Locate the cell with the specified text and output its [x, y] center coordinate. 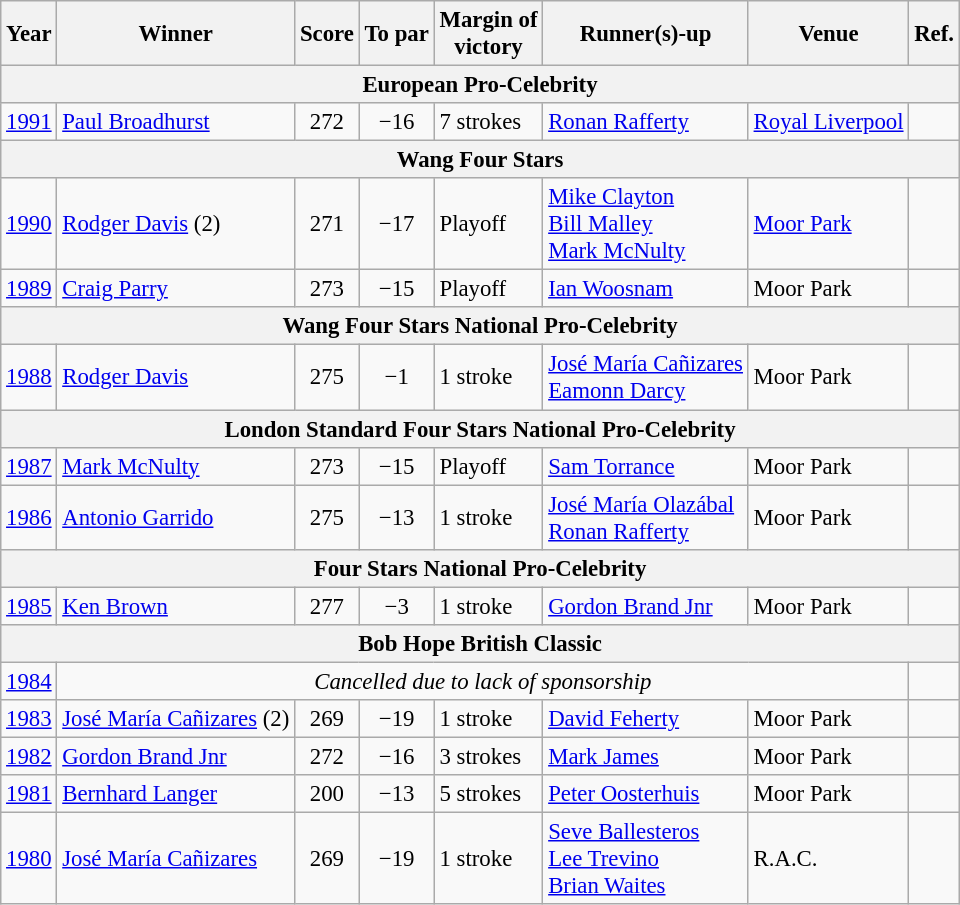
Craig Parry [176, 289]
Antonio Garrido [176, 518]
Year [29, 34]
271 [328, 224]
Wang Four Stars [480, 160]
Margin ofvictory [488, 34]
1982 [29, 756]
1986 [29, 518]
Venue [828, 34]
Ronan Rafferty [646, 122]
Bernhard Langer [176, 794]
Ken Brown [176, 606]
José María Cañizares Eamonn Darcy [646, 378]
José María Cañizares (2) [176, 719]
Paul Broadhurst [176, 122]
Rodger Davis [176, 378]
1988 [29, 378]
1987 [29, 466]
European Pro-Celebrity [480, 85]
Rodger Davis (2) [176, 224]
London Standard Four Stars National Pro-Celebrity [480, 429]
1981 [29, 794]
−17 [396, 224]
5 strokes [488, 794]
Bob Hope British Classic [480, 644]
1983 [29, 719]
3 strokes [488, 756]
Mark McNulty [176, 466]
Runner(s)-up [646, 34]
−1 [396, 378]
1989 [29, 289]
Seve Ballesteros Lee Trevino Brian Waites [646, 859]
Four Stars National Pro-Celebrity [480, 568]
José María Olazábal Ronan Rafferty [646, 518]
Peter Oosterhuis [646, 794]
R.A.C. [828, 859]
7 strokes [488, 122]
José María Cañizares [176, 859]
Sam Torrance [646, 466]
1991 [29, 122]
1980 [29, 859]
Score [328, 34]
Cancelled due to lack of sponsorship [483, 681]
Mike Clayton Bill Malley Mark McNulty [646, 224]
David Feherty [646, 719]
Ian Woosnam [646, 289]
1985 [29, 606]
200 [328, 794]
1984 [29, 681]
Wang Four Stars National Pro-Celebrity [480, 327]
Winner [176, 34]
Royal Liverpool [828, 122]
277 [328, 606]
1990 [29, 224]
Ref. [934, 34]
To par [396, 34]
Mark James [646, 756]
−3 [396, 606]
